Return the [X, Y] coordinate for the center point of the cell that contains the specified text.  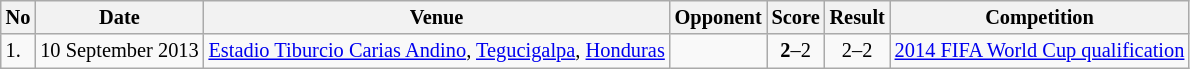
2014 FIFA World Cup qualification [1040, 51]
Date [119, 17]
Venue [437, 17]
Opponent [718, 17]
Result [858, 17]
Competition [1040, 17]
No [18, 17]
1. [18, 51]
Score [796, 17]
Estadio Tiburcio Carias Andino, Tegucigalpa, Honduras [437, 51]
10 September 2013 [119, 51]
